Detect which cell encompasses the target text, then output its (X, Y) center coordinate. 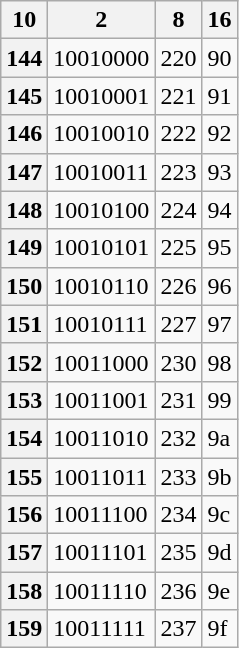
9c (220, 515)
222 (178, 134)
236 (178, 591)
227 (178, 324)
9d (220, 553)
10011101 (102, 553)
220 (178, 58)
9f (220, 629)
223 (178, 172)
237 (178, 629)
94 (220, 210)
10011000 (102, 362)
95 (220, 248)
10010000 (102, 58)
156 (24, 515)
225 (178, 248)
226 (178, 286)
99 (220, 400)
93 (220, 172)
16 (220, 20)
148 (24, 210)
9b (220, 477)
150 (24, 286)
234 (178, 515)
10010100 (102, 210)
145 (24, 96)
10010101 (102, 248)
153 (24, 400)
147 (24, 172)
90 (220, 58)
146 (24, 134)
152 (24, 362)
98 (220, 362)
232 (178, 438)
230 (178, 362)
224 (178, 210)
10010011 (102, 172)
10011010 (102, 438)
91 (220, 96)
9a (220, 438)
10010110 (102, 286)
10011100 (102, 515)
157 (24, 553)
10 (24, 20)
97 (220, 324)
9e (220, 591)
233 (178, 477)
10010111 (102, 324)
158 (24, 591)
221 (178, 96)
154 (24, 438)
235 (178, 553)
144 (24, 58)
92 (220, 134)
151 (24, 324)
10010001 (102, 96)
155 (24, 477)
2 (102, 20)
159 (24, 629)
231 (178, 400)
10010010 (102, 134)
8 (178, 20)
10011110 (102, 591)
96 (220, 286)
10011001 (102, 400)
10011111 (102, 629)
10011011 (102, 477)
149 (24, 248)
